Capture the cell that displays the provided text and extract its [x, y] central coordinate. 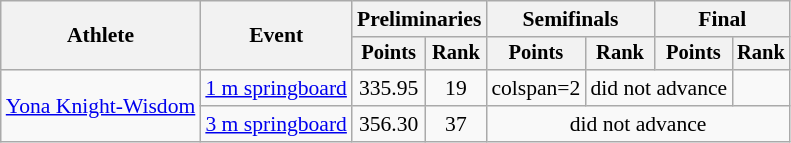
Event [276, 36]
Athlete [101, 36]
19 [456, 88]
Preliminaries [419, 19]
37 [456, 124]
Yona Knight-Wisdom [101, 106]
1 m springboard [276, 88]
3 m springboard [276, 124]
Semifinals [570, 19]
356.30 [389, 124]
colspan=2 [536, 88]
Final [722, 19]
335.95 [389, 88]
